Return the [X, Y] coordinate for the center point of the cell that contains the specified text.  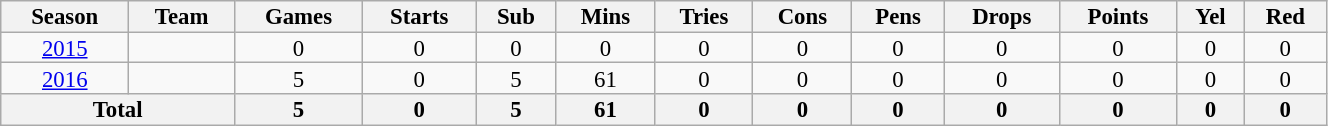
Season [65, 16]
Total [118, 110]
Mins [606, 16]
Starts [420, 16]
Cons [802, 16]
2015 [65, 48]
2016 [65, 78]
Tries [704, 16]
Red [1285, 16]
Drops [1002, 16]
Pens [898, 16]
Points [1118, 16]
Yel [1211, 16]
Team [182, 16]
Sub [516, 16]
Games [299, 16]
